Return (x, y) of the center of cell containing provided text 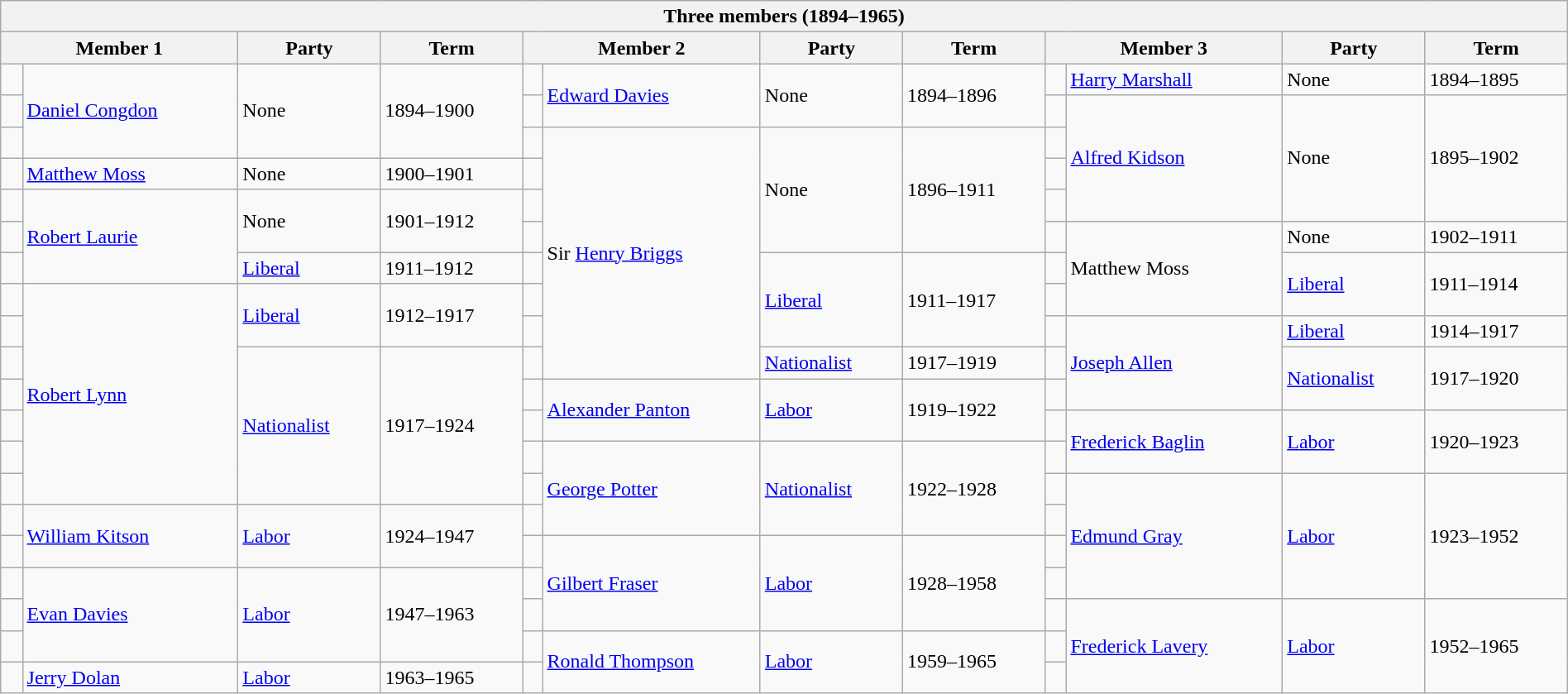
Member 3 (1164, 48)
1959–1965 (973, 662)
1896–1911 (973, 189)
1952–1965 (1496, 646)
1911–1912 (452, 268)
Alfred Kidson (1174, 158)
1895–1902 (1496, 158)
Joseph Allen (1174, 362)
Evan Davies (131, 615)
1912–1917 (452, 315)
Jerry Dolan (131, 677)
1924–1947 (452, 536)
1911–1914 (1496, 284)
Robert Lynn (131, 394)
Edmund Gray (1174, 536)
Alexander Panton (652, 410)
1901–1912 (452, 221)
William Kitson (131, 536)
Sir Henry Briggs (652, 252)
Frederick Baglin (1174, 442)
1917–1920 (1496, 378)
1914–1917 (1496, 331)
1920–1923 (1496, 442)
1911–1917 (973, 299)
1919–1922 (973, 410)
George Potter (652, 489)
Harry Marshall (1174, 79)
1900–1901 (452, 174)
1923–1952 (1496, 536)
1963–1965 (452, 677)
Three members (1894–1965) (784, 17)
Member 1 (119, 48)
Ronald Thompson (652, 662)
1922–1928 (973, 489)
1928–1958 (973, 583)
1902–1911 (1496, 237)
1894–1896 (973, 95)
Member 2 (642, 48)
Frederick Lavery (1174, 646)
1894–1900 (452, 111)
Gilbert Fraser (652, 583)
Edward Davies (652, 95)
1947–1963 (452, 615)
1917–1924 (452, 425)
1894–1895 (1496, 79)
1917–1919 (973, 362)
Robert Laurie (131, 237)
Daniel Congdon (131, 111)
